Output the [x, y] coordinate of the center of the cell containing the given text.  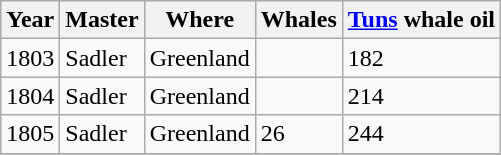
1804 [30, 96]
1803 [30, 58]
Tuns whale oil [421, 20]
26 [298, 134]
Whales [298, 20]
214 [421, 96]
244 [421, 134]
Master [102, 20]
Year [30, 20]
182 [421, 58]
1805 [30, 134]
Where [200, 20]
